From the cell containing the given text, extract its center point as [X, Y] coordinate. 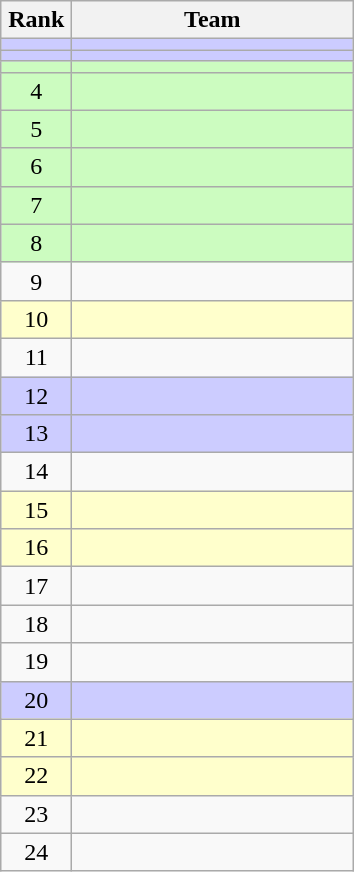
Rank [36, 20]
20 [36, 700]
6 [36, 167]
22 [36, 776]
5 [36, 129]
19 [36, 662]
11 [36, 357]
13 [36, 434]
14 [36, 472]
8 [36, 243]
23 [36, 814]
18 [36, 624]
16 [36, 548]
12 [36, 395]
Team [212, 20]
17 [36, 586]
15 [36, 510]
10 [36, 319]
4 [36, 91]
21 [36, 738]
24 [36, 852]
9 [36, 281]
7 [36, 205]
